Detect which cell encompasses the target text, then output its [X, Y] center coordinate. 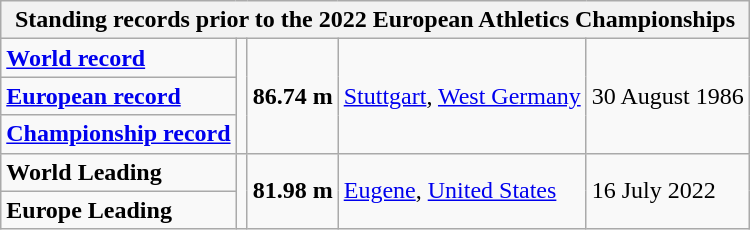
World record [118, 58]
86.74 m [292, 96]
World Leading [118, 172]
81.98 m [292, 191]
European record [118, 96]
Europe Leading [118, 210]
30 August 1986 [668, 96]
Championship record [118, 134]
16 July 2022 [668, 191]
Eugene, United States [462, 191]
Stuttgart, West Germany [462, 96]
Standing records prior to the 2022 European Athletics Championships [376, 20]
